Provide the (x, y) coordinate of the cell's center where the given text is located.  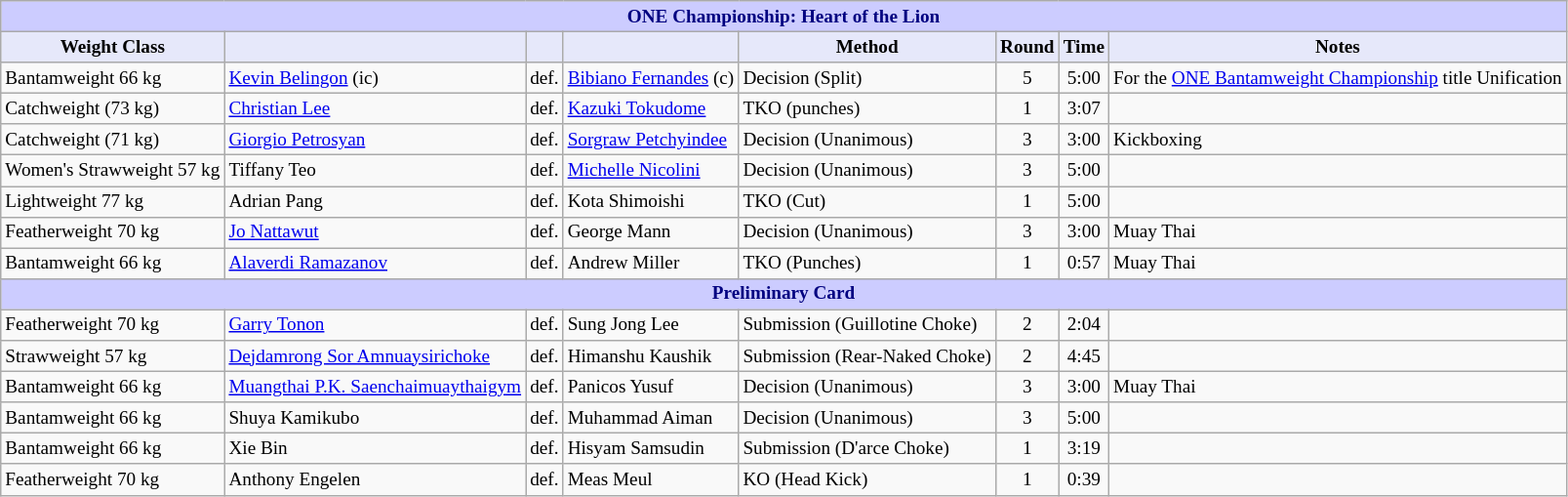
Decision (Split) (867, 78)
Preliminary Card (784, 294)
0:57 (1083, 264)
Himanshu Kaushik (651, 356)
3:07 (1083, 108)
TKO (punches) (867, 108)
Submission (Rear-Naked Choke) (867, 356)
Xie Bin (375, 449)
Tiffany Teo (375, 171)
Round (1026, 47)
3:19 (1083, 449)
Muhammad Aiman (651, 418)
For the ONE Bantamweight Championship title Unification (1339, 78)
George Mann (651, 232)
Muangthai P.K. Saenchaimuaythaigym (375, 387)
ONE Championship: Heart of the Lion (784, 17)
Meas Meul (651, 479)
Michelle Nicolini (651, 171)
Alaverdi Ramazanov (375, 264)
Time (1083, 47)
Bibiano Fernandes (c) (651, 78)
0:39 (1083, 479)
Kickboxing (1339, 140)
Panicos Yusuf (651, 387)
Dejdamrong Sor Amnuaysirichoke (375, 356)
Andrew Miller (651, 264)
Strawweight 57 kg (113, 356)
Sung Jong Lee (651, 325)
Kevin Belingon (ic) (375, 78)
TKO (Cut) (867, 201)
KO (Head Kick) (867, 479)
Notes (1339, 47)
Anthony Engelen (375, 479)
Adrian Pang (375, 201)
5 (1026, 78)
Method (867, 47)
Kota Shimoishi (651, 201)
Garry Tonon (375, 325)
Submission (D'arce Choke) (867, 449)
Women's Strawweight 57 kg (113, 171)
2:04 (1083, 325)
4:45 (1083, 356)
Lightweight 77 kg (113, 201)
Submission (Guillotine Choke) (867, 325)
TKO (Punches) (867, 264)
Giorgio Petrosyan (375, 140)
Sorgraw Petchyindee (651, 140)
Catchweight (71 kg) (113, 140)
Kazuki Tokudome (651, 108)
Shuya Kamikubo (375, 418)
Christian Lee (375, 108)
Hisyam Samsudin (651, 449)
Weight Class (113, 47)
Jo Nattawut (375, 232)
Catchweight (73 kg) (113, 108)
